Locate the cell with the specified text and output its (x, y) center coordinate. 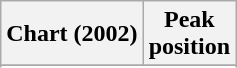
Chart (2002) (72, 34)
Peakposition (189, 34)
